Capture the cell that displays the provided text and extract its [X, Y] central coordinate. 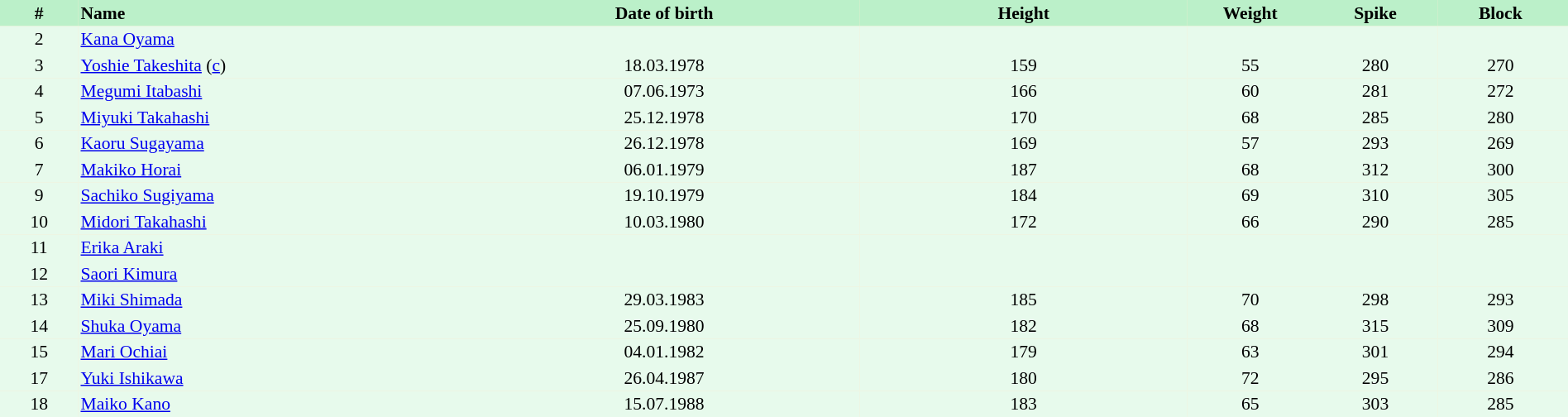
Kaoru Sugayama [273, 144]
Weight [1250, 13]
29.03.1983 [664, 300]
14 [39, 326]
Shuka Oyama [273, 326]
Miki Shimada [273, 300]
70 [1250, 300]
04.01.1982 [664, 352]
Miyuki Takahashi [273, 117]
19.10.1979 [664, 195]
Block [1500, 13]
69 [1250, 195]
183 [1024, 404]
66 [1250, 222]
13 [39, 300]
Midori Takahashi [273, 222]
18 [39, 404]
26.04.1987 [664, 378]
7 [39, 170]
26.12.1978 [664, 144]
18.03.1978 [664, 65]
179 [1024, 352]
Name [273, 13]
25.12.1978 [664, 117]
294 [1500, 352]
63 [1250, 352]
182 [1024, 326]
Yuki Ishikawa [273, 378]
06.01.1979 [664, 170]
170 [1024, 117]
6 [39, 144]
Megumi Itabashi [273, 91]
301 [1374, 352]
295 [1374, 378]
169 [1024, 144]
180 [1024, 378]
65 [1250, 404]
25.09.1980 [664, 326]
3 [39, 65]
187 [1024, 170]
315 [1374, 326]
281 [1374, 91]
Makiko Horai [273, 170]
Mari Ochiai [273, 352]
12 [39, 274]
303 [1374, 404]
Sachiko Sugiyama [273, 195]
Date of birth [664, 13]
07.06.1973 [664, 91]
57 [1250, 144]
Kana Oyama [273, 40]
15.07.1988 [664, 404]
17 [39, 378]
60 [1250, 91]
11 [39, 248]
55 [1250, 65]
4 [39, 91]
159 [1024, 65]
72 [1250, 378]
5 [39, 117]
310 [1374, 195]
309 [1500, 326]
166 [1024, 91]
Erika Araki [273, 248]
9 [39, 195]
305 [1500, 195]
Maiko Kano [273, 404]
298 [1374, 300]
286 [1500, 378]
272 [1500, 91]
185 [1024, 300]
312 [1374, 170]
Height [1024, 13]
172 [1024, 222]
10 [39, 222]
270 [1500, 65]
184 [1024, 195]
269 [1500, 144]
Saori Kimura [273, 274]
Spike [1374, 13]
# [39, 13]
300 [1500, 170]
2 [39, 40]
Yoshie Takeshita (c) [273, 65]
15 [39, 352]
10.03.1980 [664, 222]
290 [1374, 222]
